Extract the (X, Y) coordinate from the center of the cell holding the provided text.  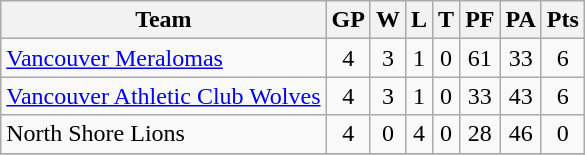
PA (520, 20)
PF (480, 20)
L (420, 20)
Vancouver Meralomas (164, 58)
28 (480, 134)
46 (520, 134)
Team (164, 20)
Vancouver Athletic Club Wolves (164, 96)
T (446, 20)
61 (480, 58)
Pts (562, 20)
North Shore Lions (164, 134)
43 (520, 96)
GP (348, 20)
W (388, 20)
